Output the [x, y] coordinate of the center of the cell containing the given text.  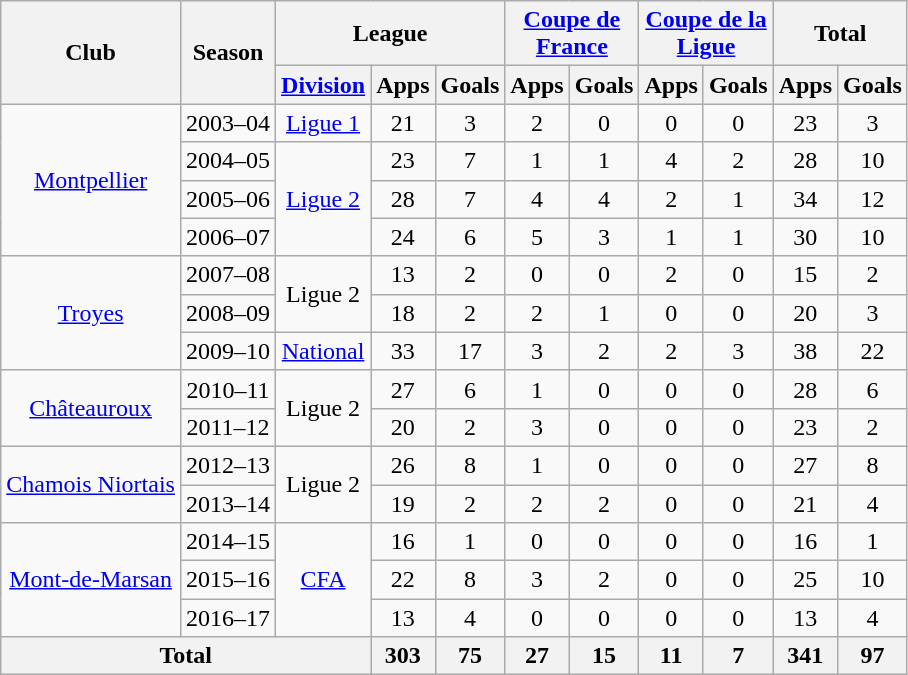
National [324, 351]
Division [324, 85]
30 [805, 237]
34 [805, 199]
11 [671, 656]
26 [403, 465]
303 [403, 656]
Season [228, 52]
97 [873, 656]
19 [403, 503]
Coupe de France [572, 34]
2007–08 [228, 275]
Ligue 1 [324, 123]
75 [470, 656]
33 [403, 351]
Chamois Niortais [91, 484]
2006–07 [228, 237]
2013–14 [228, 503]
2005–06 [228, 199]
12 [873, 199]
2012–13 [228, 465]
38 [805, 351]
18 [403, 313]
2010–11 [228, 389]
2015–16 [228, 580]
2004–05 [228, 161]
25 [805, 580]
24 [403, 237]
League [390, 34]
2008–09 [228, 313]
2014–15 [228, 542]
Mont-de-Marsan [91, 580]
341 [805, 656]
Troyes [91, 313]
2011–12 [228, 427]
2003–04 [228, 123]
Châteauroux [91, 408]
Montpellier [91, 180]
Coupe de la Ligue [706, 34]
17 [470, 351]
2016–17 [228, 618]
Club [91, 52]
CFA [324, 580]
5 [537, 237]
2009–10 [228, 351]
